Extract the [X, Y] coordinate from the center of the cell holding the provided text.  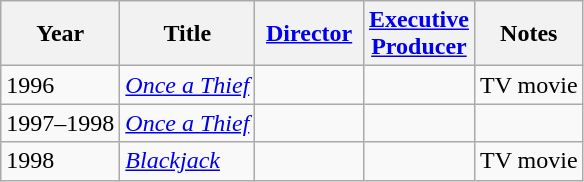
1996 [60, 85]
Notes [528, 34]
1998 [60, 161]
Blackjack [188, 161]
1997–1998 [60, 123]
Title [188, 34]
Director [310, 34]
Year [60, 34]
Executive Producer [418, 34]
